Output the (X, Y) coordinate of the center of the cell containing the given text.  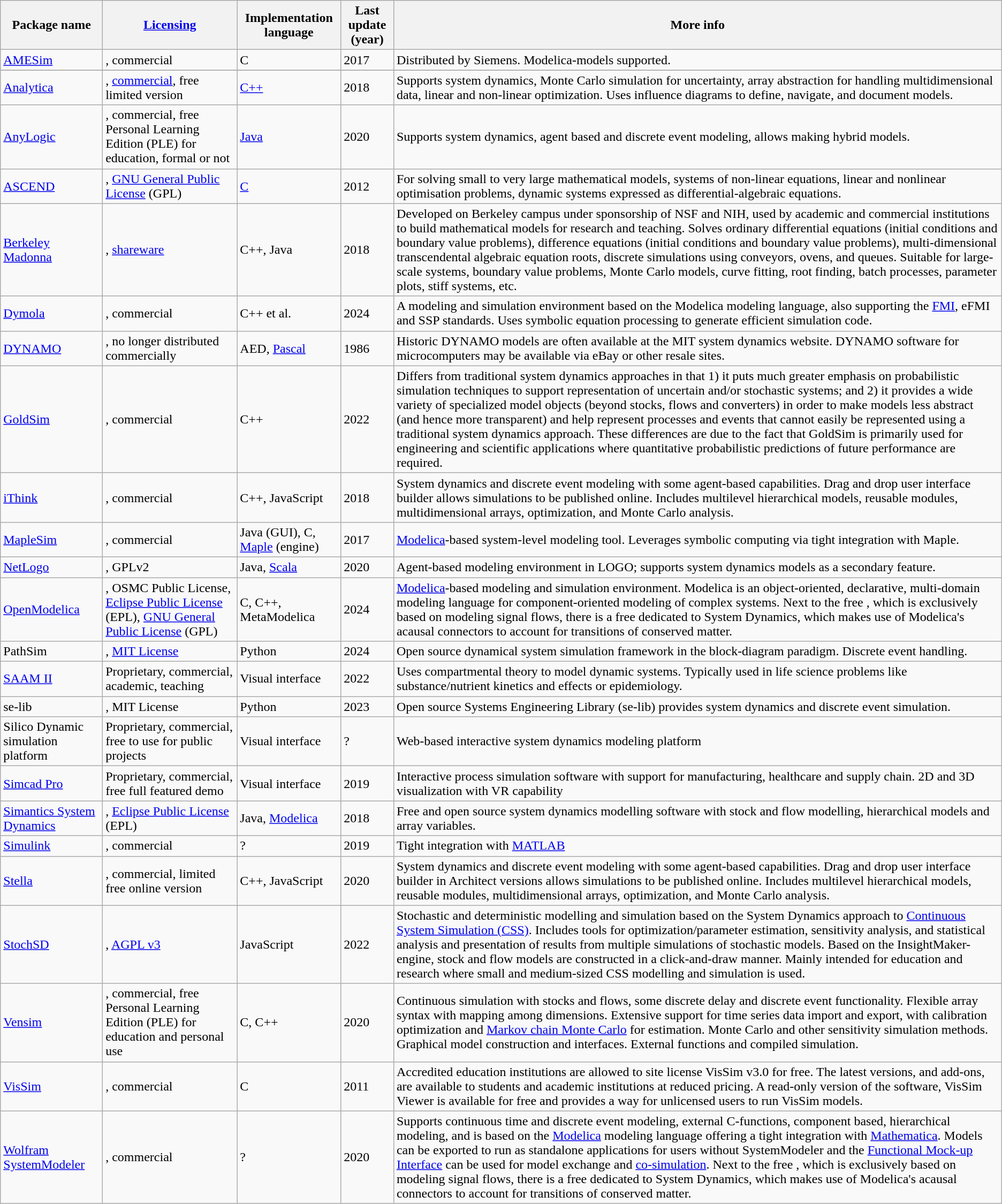
Free and open source system dynamics modelling software with stock and flow modelling, hierarchical models and array variables. (697, 818)
OpenModelica (51, 609)
SAAM II (51, 679)
Open source dynamical system simulation framework in the block-diagram paradigm. Discrete event handling. (697, 652)
Dymola (51, 314)
Implementation language (289, 25)
Agent-based modeling environment in LOGO; supports system dynamics models as a secondary feature. (697, 567)
, commercial, free Personal Learning Edition (PLE) for education and personal use (170, 1023)
, Eclipse Public License (EPL) (170, 818)
MapleSim (51, 540)
iThink (51, 497)
PathSim (51, 652)
se-lib (51, 707)
, GPLv2 (170, 567)
Simulink (51, 846)
NetLogo (51, 567)
Package name (51, 25)
, OSMC Public License, Eclipse Public License (EPL), GNU General Public License (GPL) (170, 609)
, commercial, limited free online version (170, 881)
Tight integration with MATLAB (697, 846)
DYNAMO (51, 348)
GoldSim (51, 419)
Proprietary, commercial, academic, teaching (170, 679)
Java (GUI), C, Maple (engine) (289, 540)
Open source Systems Engineering Library (se-lib) provides system dynamics and discrete event simulation. (697, 707)
C, C++, MetaModelica (289, 609)
1986 (367, 348)
2023 (367, 707)
Simcad Pro (51, 784)
AED, Pascal (289, 348)
Java (289, 137)
Berkeley Madonna (51, 249)
StochSD (51, 944)
Simantics System Dynamics (51, 818)
Java, Modelica (289, 818)
C, C++ (289, 1023)
C++, Java (289, 249)
Wolfram SystemModeler (51, 1157)
AMESim (51, 60)
Last update (year) (367, 25)
AnyLogic (51, 137)
2012 (367, 186)
VisSim (51, 1086)
Distributed by Siemens. Modelica-models supported. (697, 60)
C++ et al. (289, 314)
Stella (51, 881)
Modelica-based system-level modeling tool. Leverages symbolic computing via tight integration with Maple. (697, 540)
More info (697, 25)
Proprietary, commercial, free to use for public projects (170, 741)
Silico Dynamic simulation platform (51, 741)
, commercial, free limited version (170, 88)
, GNU General Public License (GPL) (170, 186)
, AGPL v3 (170, 944)
Supports system dynamics, agent based and discrete event modeling, allows making hybrid models. (697, 137)
, no longer distributed commercially (170, 348)
Interactive process simulation software with support for manufacturing, healthcare and supply chain. 2D and 3D visualization with VR capability (697, 784)
, shareware (170, 249)
Analytica (51, 88)
Java, Scala (289, 567)
Vensim (51, 1023)
2011 (367, 1086)
, commercial, free Personal Learning Edition (PLE) for education, formal or not (170, 137)
ASCEND (51, 186)
Web-based interactive system dynamics modeling platform (697, 741)
Licensing (170, 25)
Proprietary, commercial, free full featured demo (170, 784)
JavaScript (289, 944)
